Search for the cell housing the specified text and yield its (x, y) center coordinate. 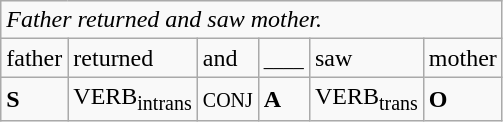
Father returned and saw mother. (252, 20)
and (228, 58)
____ (284, 58)
VERBintrans (132, 99)
mother (462, 58)
father (34, 58)
S (34, 99)
A (284, 99)
VERBtrans (366, 99)
returned (132, 58)
O (462, 99)
saw (366, 58)
CONJ (228, 99)
